For the text-containing cell, return its midpoint in [X, Y] coordinate format. 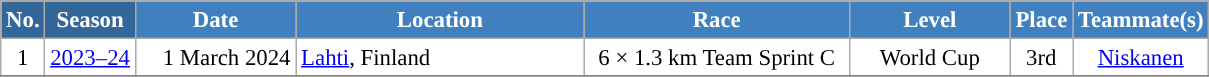
2023–24 [90, 58]
6 × 1.3 km Team Sprint C [717, 58]
Date [216, 20]
Race [717, 20]
World Cup [930, 58]
No. [23, 20]
Lahti, Finland [440, 58]
Level [930, 20]
1 [23, 58]
Niskanen [1141, 58]
1 March 2024 [216, 58]
Season [90, 20]
3rd [1041, 58]
Location [440, 20]
Place [1041, 20]
Teammate(s) [1141, 20]
